Identify which cell holds the provided text, then report its [x, y] central coordinate. 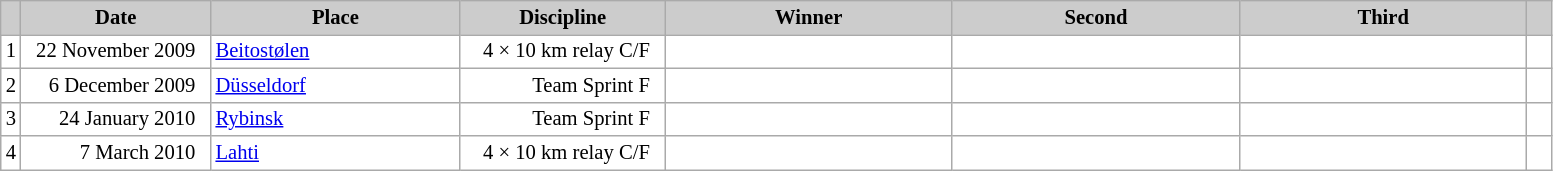
22 November 2009 [116, 51]
Beitostølen [336, 51]
Rybinsk [336, 119]
2 [11, 85]
Place [336, 17]
Winner [808, 17]
Second [1096, 17]
Date [116, 17]
24 January 2010 [116, 119]
6 December 2009 [116, 85]
Lahti [336, 153]
7 March 2010 [116, 153]
Third [1384, 17]
4 [11, 153]
Düsseldorf [336, 85]
Discipline [562, 17]
3 [11, 119]
1 [11, 51]
